Identify which cell holds the provided text, then report its [x, y] central coordinate. 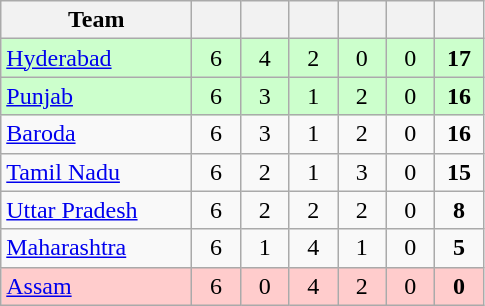
17 [460, 58]
Team [96, 20]
Hyderabad [96, 58]
Punjab [96, 96]
8 [460, 210]
Assam [96, 286]
Tamil Nadu [96, 172]
Baroda [96, 134]
15 [460, 172]
Maharashtra [96, 248]
5 [460, 248]
Uttar Pradesh [96, 210]
